Pinpoint the cell where the given text exists, returning its (x, y) midpoint coordinate. 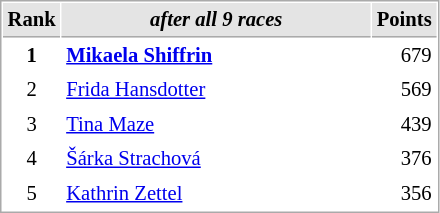
439 (404, 124)
Points (404, 20)
356 (404, 194)
3 (32, 124)
Kathrin Zettel (216, 194)
Tina Maze (216, 124)
1 (32, 56)
2 (32, 90)
Frida Hansdotter (216, 90)
after all 9 races (216, 20)
5 (32, 194)
569 (404, 90)
4 (32, 158)
Mikaela Shiffrin (216, 56)
Rank (32, 20)
679 (404, 56)
376 (404, 158)
Šárka Strachová (216, 158)
